Provide the [X, Y] coordinate of the cell's center where the given text is located.  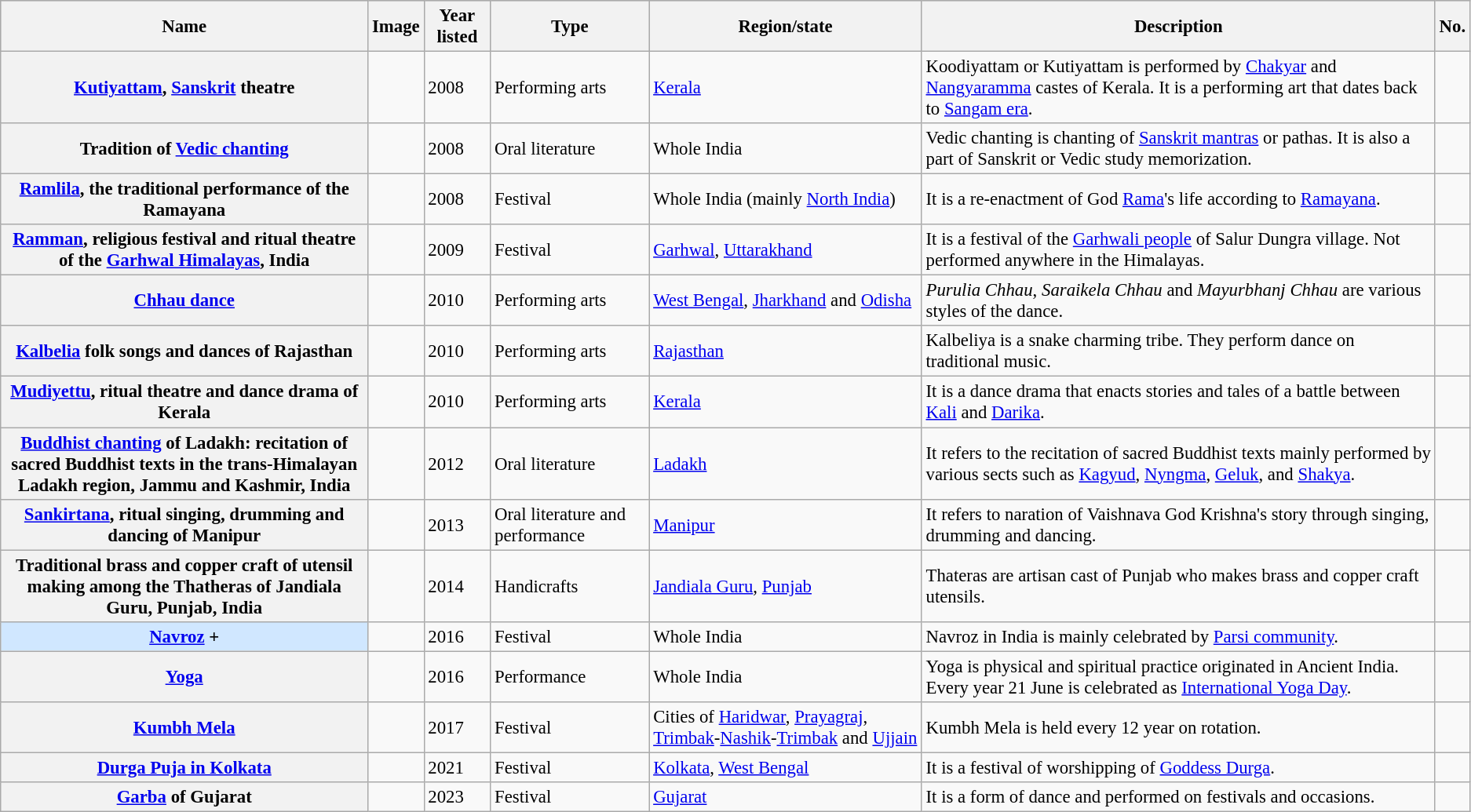
Rajasthan [785, 351]
It refers to the recitation of sacred Buddhist texts mainly performed by various sects such as Kagyud, Nyngma, Geluk, and Shakya. [1178, 463]
Traditional brass and copper craft of utensil making among the Thatheras of Jandiala Guru, Punjab, India [184, 586]
It is a festival of the Garhwali people of Salur Dungra village. Not performed anywhere in the Himalayas. [1178, 249]
2009 [457, 249]
2013 [457, 524]
Yoga [184, 676]
Oral literature and performance [570, 524]
Image [396, 27]
Whole India (mainly North India) [785, 199]
It is a festival of worshipping of Goddess Durga. [1178, 767]
Performance [570, 676]
Navroz in India is mainly celebrated by Parsi community. [1178, 636]
Name [184, 27]
Garba of Gujarat [184, 797]
Ramlila, the traditional performance of the Ramayana [184, 199]
Purulia Chhau, Saraikela Chhau and Mayurbhanj Chhau are various styles of the dance. [1178, 301]
Mudiyettu, ritual theatre and dance drama of Kerala [184, 402]
2014 [457, 586]
2017 [457, 726]
Sankirtana, ritual singing, drumming and dancing of Manipur [184, 524]
Description [1178, 27]
Gujarat [785, 797]
2023 [457, 797]
Chhau dance [184, 301]
Region/state [785, 27]
Type [570, 27]
2021 [457, 767]
Vedic chanting is chanting of Sanskrit mantras or pathas. It is also a part of Sanskrit or Vedic study memorization. [1178, 149]
Koodiyattam or Kutiyattam is performed by Chakyar and Nangyaramma castes of Kerala. It is a performing art that dates back to Sangam era. [1178, 87]
Ramman, religious festival and ritual theatre of the Garhwal Himalayas, India [184, 249]
It is a re-enactment of God Rama's life according to Ramayana. [1178, 199]
Kumbh Mela [184, 726]
Handicrafts [570, 586]
It is a form of dance and performed on festivals and occasions. [1178, 797]
Ladakh [785, 463]
No. [1452, 27]
West Bengal, Jharkhand and Odisha [785, 301]
Cities of Haridwar, Prayagraj, Trimbak-Nashik-Trimbak and Ujjain [785, 726]
Kalbeliya is a snake charming tribe. They perform dance on traditional music. [1178, 351]
2012 [457, 463]
Thateras are artisan cast of Punjab who makes brass and copper craft utensils. [1178, 586]
Jandiala Guru, Punjab [785, 586]
Kutiyattam, Sanskrit theatre [184, 87]
Buddhist chanting of Ladakh: recitation of sacred Buddhist texts in the trans-Himalayan Ladakh region, Jammu and Kashmir, India [184, 463]
Kolkata, West Bengal [785, 767]
Kumbh Mela is held every 12 year on rotation. [1178, 726]
Durga Puja in Kolkata [184, 767]
Year listed [457, 27]
Manipur [785, 524]
Yoga is physical and spiritual practice originated in Ancient India. Every year 21 June is celebrated as International Yoga Day. [1178, 676]
It is a dance drama that enacts stories and tales of a battle between Kali and Darika. [1178, 402]
It refers to naration of Vaishnava God Krishna's story through singing, drumming and dancing. [1178, 524]
Tradition of Vedic chanting [184, 149]
Navroz + [184, 636]
Kalbelia folk songs and dances of Rajasthan [184, 351]
Garhwal, Uttarakhand [785, 249]
